Determine the [x, y] coordinate at the center of the cell enclosing the given text.  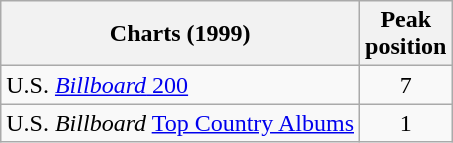
U.S. Billboard Top Country Albums [180, 123]
Charts (1999) [180, 34]
7 [406, 85]
Peakposition [406, 34]
1 [406, 123]
U.S. Billboard 200 [180, 85]
